Extract the [x, y] coordinate from the center of the cell holding the provided text.  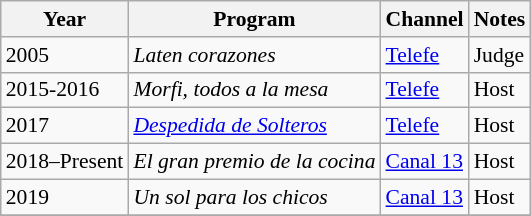
2018–Present [65, 162]
Program [254, 19]
Morfi, todos a la mesa [254, 90]
2005 [65, 55]
2015-2016 [65, 90]
El gran premio de la cocina [254, 162]
2019 [65, 197]
2017 [65, 126]
Year [65, 19]
Judge [500, 55]
Un sol para los chicos [254, 197]
Laten corazones [254, 55]
Despedida de Solteros [254, 126]
Notes [500, 19]
Channel [425, 19]
